Find where the given text appears and provide that cell's center as (X, Y) coordinate. 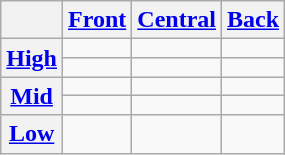
Front (98, 20)
Back (254, 20)
High (32, 58)
Low (32, 134)
Mid (32, 96)
Central (177, 20)
